Search for the cell housing the specified text and yield its (x, y) center coordinate. 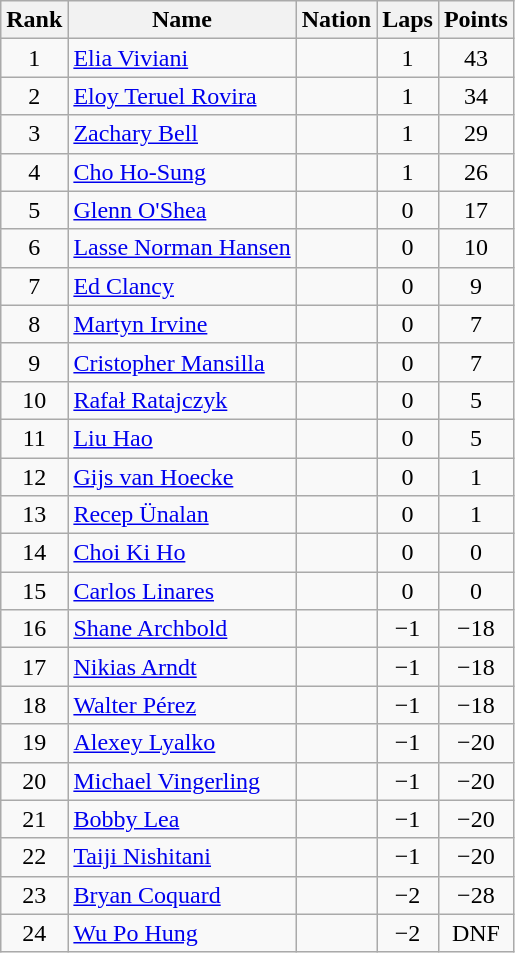
43 (476, 58)
Nation (336, 20)
Rank (34, 20)
15 (34, 591)
19 (34, 743)
21 (34, 819)
Cho Ho-Sung (182, 172)
Choi Ki Ho (182, 553)
20 (34, 781)
DNF (476, 933)
12 (34, 477)
Zachary Bell (182, 134)
Points (476, 20)
14 (34, 553)
13 (34, 515)
23 (34, 895)
Shane Archbold (182, 629)
Laps (408, 20)
Martyn Irvine (182, 324)
Cristopher Mansilla (182, 362)
Nikias Arndt (182, 667)
6 (34, 248)
4 (34, 172)
Alexey Lyalko (182, 743)
24 (34, 933)
Ed Clancy (182, 286)
Taiji Nishitani (182, 857)
Carlos Linares (182, 591)
Liu Hao (182, 438)
Bryan Coquard (182, 895)
Walter Pérez (182, 705)
2 (34, 96)
34 (476, 96)
22 (34, 857)
18 (34, 705)
Name (182, 20)
8 (34, 324)
Michael Vingerling (182, 781)
Bobby Lea (182, 819)
29 (476, 134)
11 (34, 438)
Lasse Norman Hansen (182, 248)
Glenn O'Shea (182, 210)
Eloy Teruel Rovira (182, 96)
Rafał Ratajczyk (182, 400)
Gijs van Hoecke (182, 477)
Wu Po Hung (182, 933)
3 (34, 134)
26 (476, 172)
Elia Viviani (182, 58)
16 (34, 629)
−28 (476, 895)
Recep Ünalan (182, 515)
